Scan for the cell matching the given text and deliver its [x, y] coordinate at center. 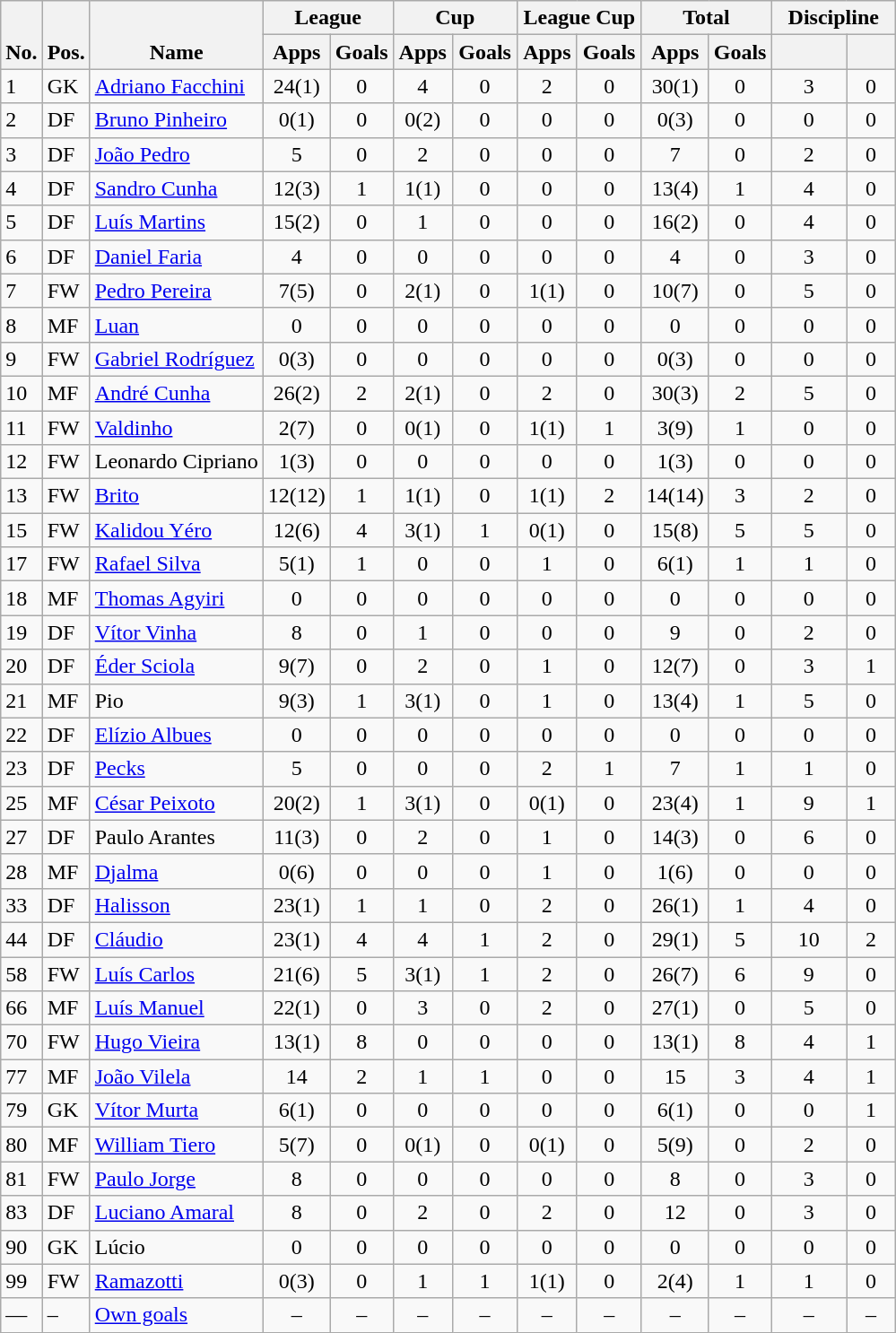
23 [22, 769]
27(1) [674, 1008]
19 [22, 632]
99 [22, 1281]
18 [22, 598]
10(7) [674, 291]
Hugo Vieira [176, 1042]
33 [22, 905]
Sandro Cunha [176, 188]
27 [22, 837]
58 [22, 973]
20 [22, 666]
Luan [176, 325]
Paulo Arantes [176, 837]
11 [22, 428]
Pos. [66, 35]
Pecks [176, 769]
15(8) [674, 530]
Leonardo Cipriano [176, 462]
5(7) [296, 1145]
22 [22, 735]
João Vilela [176, 1076]
26(2) [296, 393]
2(4) [674, 1281]
14(3) [674, 837]
80 [22, 1145]
Pedro Pereira [176, 291]
14 [296, 1076]
Brito [176, 496]
7(5) [296, 291]
12(6) [296, 530]
Daniel Faria [176, 257]
83 [22, 1213]
Paulo Jorge [176, 1179]
Bruno Pinheiro [176, 120]
66 [22, 1008]
— [22, 1315]
90 [22, 1247]
Vítor Vinha [176, 632]
12(7) [674, 666]
2(7) [296, 428]
79 [22, 1111]
0(6) [296, 871]
Luís Martins [176, 222]
26(7) [674, 973]
12(12) [296, 496]
Vítor Murta [176, 1111]
21 [22, 701]
Own goals [176, 1315]
César Peixoto [176, 803]
Name [176, 35]
João Pedro [176, 154]
21(6) [296, 973]
1(6) [674, 871]
William Tiero [176, 1145]
24(1) [296, 86]
30(1) [674, 86]
22(1) [296, 1008]
Cup [456, 18]
9(7) [296, 666]
League Cup [579, 18]
81 [22, 1179]
Valdinho [176, 428]
Éder Sciola [176, 666]
70 [22, 1042]
77 [22, 1076]
Lúcio [176, 1247]
Adriano Facchini [176, 86]
Kalidou Yéro [176, 530]
16(2) [674, 222]
3(9) [674, 428]
15(2) [296, 222]
Luciano Amaral [176, 1213]
17 [22, 564]
Halisson [176, 905]
No. [22, 35]
29(1) [674, 939]
League [328, 18]
Total [707, 18]
Pio [176, 701]
0(2) [423, 120]
Djalma [176, 871]
20(2) [296, 803]
5(9) [674, 1145]
23(4) [674, 803]
Ramazotti [176, 1281]
Luís Carlos [176, 973]
Luís Manuel [176, 1008]
Gabriel Rodríguez [176, 359]
44 [22, 939]
26(1) [674, 905]
Discipline [834, 18]
12(3) [296, 188]
5(1) [296, 564]
Thomas Agyiri [176, 598]
André Cunha [176, 393]
14(14) [674, 496]
9(3) [296, 701]
13 [22, 496]
Elízio Albues [176, 735]
11(3) [296, 837]
30(3) [674, 393]
Cláudio [176, 939]
Rafael Silva [176, 564]
28 [22, 871]
25 [22, 803]
